Provide the (X, Y) coordinate of the cell's center where the given text is located.  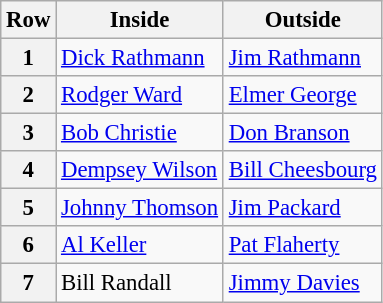
Inside (140, 20)
Row (28, 20)
Don Branson (302, 133)
Bill Cheesbourg (302, 170)
7 (28, 283)
6 (28, 245)
Jim Rathmann (302, 58)
Al Keller (140, 245)
Johnny Thomson (140, 208)
Bill Randall (140, 283)
Elmer George (302, 95)
3 (28, 133)
4 (28, 170)
Rodger Ward (140, 95)
Outside (302, 20)
2 (28, 95)
Jimmy Davies (302, 283)
Jim Packard (302, 208)
Dempsey Wilson (140, 170)
Bob Christie (140, 133)
Dick Rathmann (140, 58)
1 (28, 58)
5 (28, 208)
Pat Flaherty (302, 245)
